Extract the [X, Y] coordinate from the center of the cell holding the provided text.  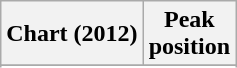
Peakposition [189, 34]
Chart (2012) [72, 34]
